Return (X, Y) of the center of cell containing provided text 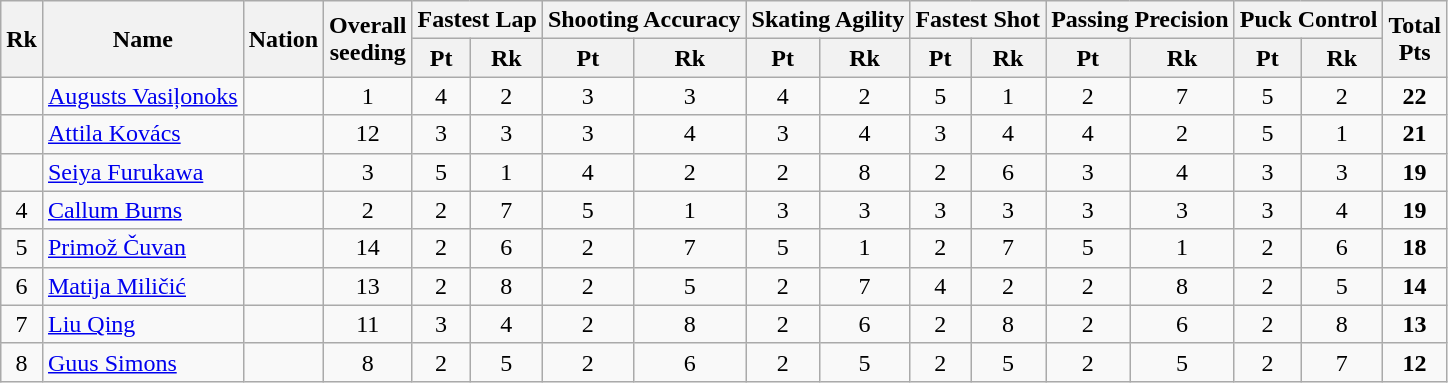
Liu Qing (142, 324)
Guus Simons (142, 362)
TotalPts (1415, 39)
Fastest Lap (477, 20)
Passing Precision (1140, 20)
Primož Čuvan (142, 248)
11 (368, 324)
22 (1415, 96)
Nation (283, 39)
Skating Agility (828, 20)
Name (142, 39)
Callum Burns (142, 210)
Shooting Accuracy (644, 20)
Overall seeding (368, 39)
18 (1415, 248)
Augusts Vasiļonoks (142, 96)
Seiya Furukawa (142, 172)
21 (1415, 134)
Matija Miličić (142, 286)
Attila Kovács (142, 134)
Puck Control (1308, 20)
Fastest Shot (978, 20)
